Return the (X, Y) coordinate for the center point of the cell that contains the specified text.  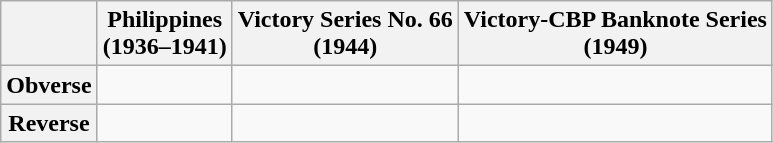
Reverse (49, 123)
Victory-CBP Banknote Series (1949) (615, 34)
Victory Series No. 66 (1944) (345, 34)
Obverse (49, 85)
Philippines (1936–1941) (164, 34)
